Provide the [X, Y] coordinate of the cell's center where the given text is located.  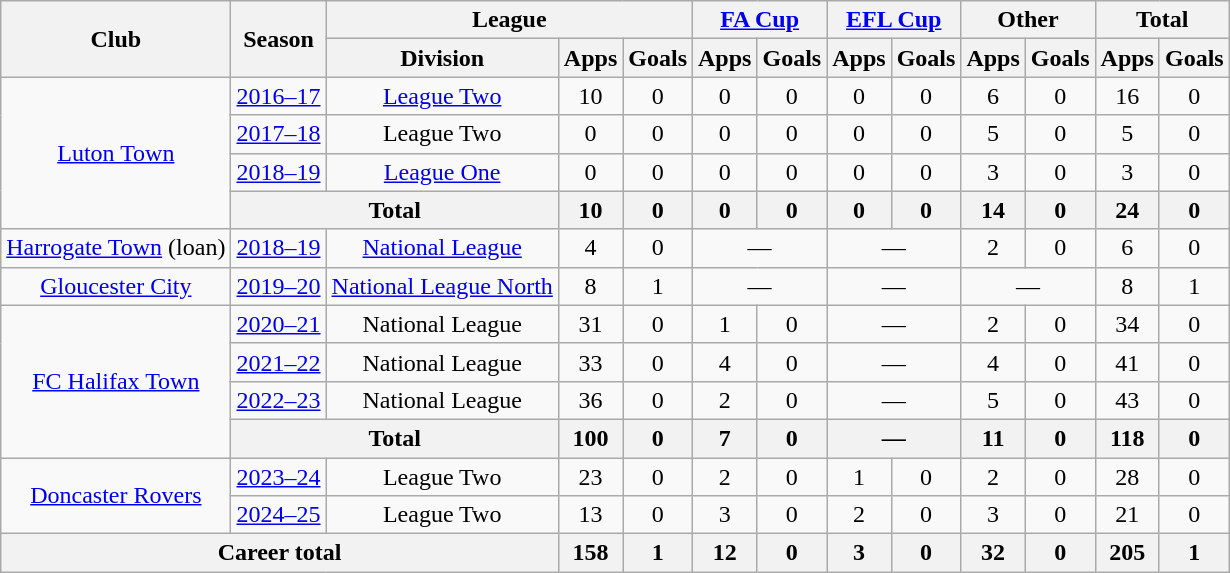
League One [442, 172]
FA Cup [760, 20]
12 [725, 553]
Club [116, 39]
11 [993, 438]
7 [725, 438]
National League North [442, 286]
Season [278, 39]
205 [1127, 553]
118 [1127, 438]
Other [1028, 20]
Doncaster Rovers [116, 496]
2024–25 [278, 515]
Luton Town [116, 153]
21 [1127, 515]
2019–20 [278, 286]
Harrogate Town (loan) [116, 248]
14 [993, 210]
EFL Cup [894, 20]
31 [590, 324]
2023–24 [278, 477]
FC Halifax Town [116, 381]
2017–18 [278, 134]
32 [993, 553]
2020–21 [278, 324]
16 [1127, 96]
28 [1127, 477]
23 [590, 477]
13 [590, 515]
League [509, 20]
Division [442, 58]
100 [590, 438]
Gloucester City [116, 286]
43 [1127, 400]
Career total [280, 553]
2016–17 [278, 96]
34 [1127, 324]
33 [590, 362]
158 [590, 553]
24 [1127, 210]
2021–22 [278, 362]
36 [590, 400]
41 [1127, 362]
2022–23 [278, 400]
